Capture the cell that displays the provided text and extract its [x, y] central coordinate. 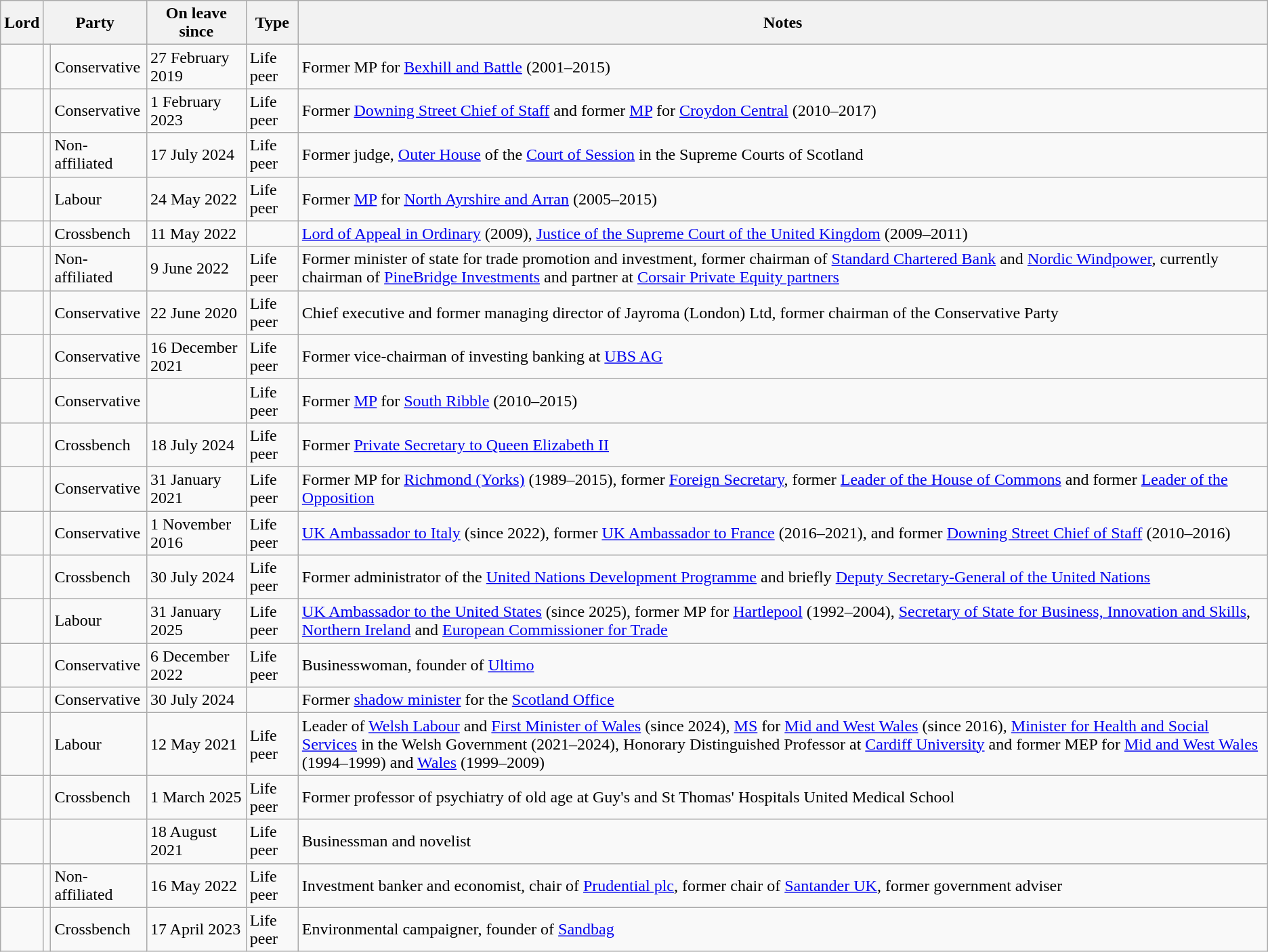
31 January 2021 [196, 489]
24 May 2022 [196, 199]
Party [95, 23]
12 May 2021 [196, 744]
UK Ambassador to Italy (since 2022), former UK Ambassador to France (2016–2021), and former Downing Street Chief of Staff (2010–2016) [783, 532]
Former MP for Bexhill and Battle (2001–2015) [783, 66]
22 June 2020 [196, 313]
Lord of Appeal in Ordinary (2009), Justice of the Supreme Court of the United Kingdom (2009–2011) [783, 234]
1 March 2025 [196, 798]
11 May 2022 [196, 234]
Former judge, Outer House of the Court of Session in the Supreme Courts of Scotland [783, 154]
Former Private Secretary to Queen Elizabeth II [783, 444]
Former vice-chairman of investing banking at UBS AG [783, 356]
27 February 2019 [196, 66]
Environmental campaigner, founder of Sandbag [783, 929]
6 December 2022 [196, 665]
1 November 2016 [196, 532]
9 June 2022 [196, 268]
16 May 2022 [196, 886]
Former administrator of the United Nations Development Programme and briefly Deputy Secretary-General of the United Nations [783, 577]
Businessman and novelist [783, 841]
Former shadow minister for the Scotland Office [783, 700]
Former Downing Street Chief of Staff and former MP for Croydon Central (2010–2017) [783, 111]
Notes [783, 23]
18 August 2021 [196, 841]
Investment banker and economist, chair of Prudential plc, former chair of Santander UK, former government adviser [783, 886]
Chief executive and former managing director of Jayroma (London) Ltd, former chairman of the Conservative Party [783, 313]
Type [272, 23]
31 January 2025 [196, 622]
17 July 2024 [196, 154]
Lord [22, 23]
17 April 2023 [196, 929]
Former MP for Richmond (Yorks) (1989–2015), former Foreign Secretary, former Leader of the House of Commons and former Leader of the Opposition [783, 489]
16 December 2021 [196, 356]
18 July 2024 [196, 444]
On leave since [196, 23]
Former professor of psychiatry of old age at Guy's and St Thomas' Hospitals United Medical School [783, 798]
Former MP for South Ribble (2010–2015) [783, 401]
1 February 2023 [196, 111]
Businesswoman, founder of Ultimo [783, 665]
Former MP for North Ayrshire and Arran (2005–2015) [783, 199]
